Scan for the cell matching the given text and deliver its [x, y] coordinate at center. 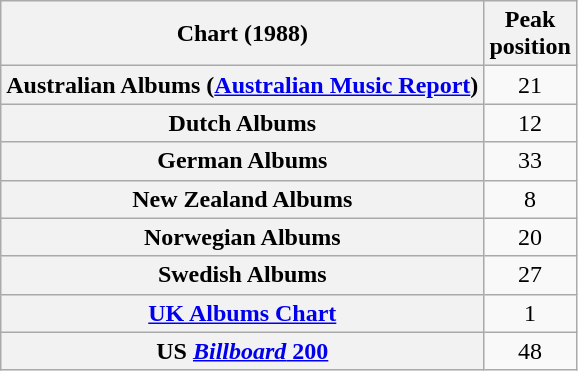
Peak position [530, 34]
Chart (1988) [242, 34]
21 [530, 85]
New Zealand Albums [242, 199]
8 [530, 199]
1 [530, 313]
27 [530, 275]
Australian Albums (Australian Music Report) [242, 85]
Dutch Albums [242, 123]
12 [530, 123]
Norwegian Albums [242, 237]
UK Albums Chart [242, 313]
German Albums [242, 161]
48 [530, 351]
20 [530, 237]
US Billboard 200 [242, 351]
33 [530, 161]
Swedish Albums [242, 275]
